Capture the cell that displays the provided text and extract its (x, y) central coordinate. 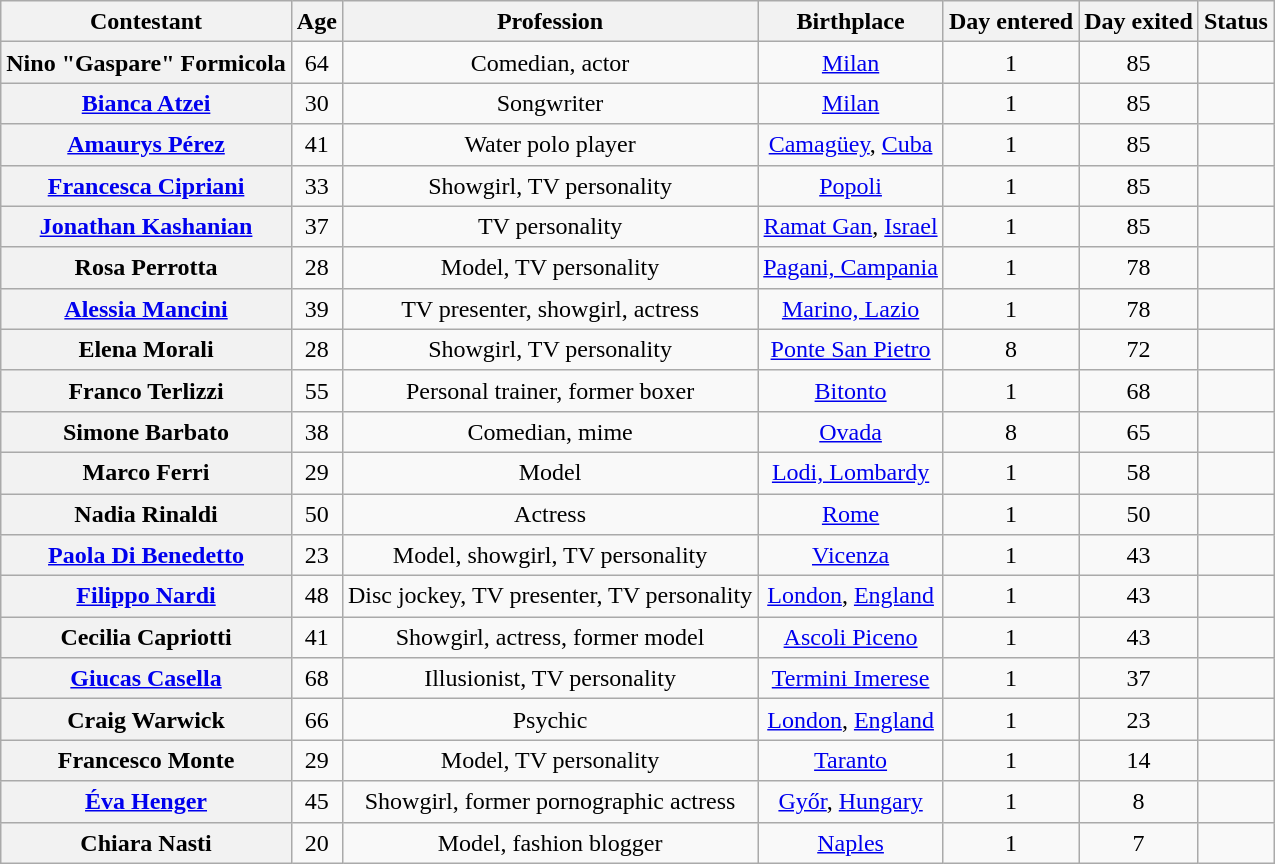
48 (316, 596)
Taranto (851, 760)
Comedian, actor (550, 62)
Bianca Atzei (146, 104)
TV personality (550, 226)
72 (1139, 350)
Éva Henger (146, 802)
Model, fashion blogger (550, 842)
Bitonto (851, 390)
Status (1236, 22)
65 (1139, 432)
14 (1139, 760)
Paola Di Benedetto (146, 556)
Comedian, mime (550, 432)
Francesca Cipriani (146, 186)
Age (316, 22)
45 (316, 802)
Water polo player (550, 144)
Alessia Mancini (146, 308)
Showgirl, former pornographic actress (550, 802)
Pagani, Campania (851, 268)
Cecilia Capriotti (146, 638)
Ascoli Piceno (851, 638)
33 (316, 186)
Profession (550, 22)
Popoli (851, 186)
39 (316, 308)
Giucas Casella (146, 678)
Amaurys Pérez (146, 144)
Ovada (851, 432)
Disc jockey, TV presenter, TV personality (550, 596)
Filippo Nardi (146, 596)
58 (1139, 472)
Rome (851, 514)
66 (316, 720)
38 (316, 432)
Day exited (1139, 22)
Marino, Lazio (851, 308)
Chiara Nasti (146, 842)
55 (316, 390)
Showgirl, actress, former model (550, 638)
Actress (550, 514)
Elena Morali (146, 350)
TV presenter, showgirl, actress (550, 308)
Craig Warwick (146, 720)
Psychic (550, 720)
64 (316, 62)
Jonathan Kashanian (146, 226)
Simone Barbato (146, 432)
Day entered (1010, 22)
Personal trainer, former boxer (550, 390)
Ramat Gan, Israel (851, 226)
Nadia Rinaldi (146, 514)
Franco Terlizzi (146, 390)
7 (1139, 842)
Győr, Hungary (851, 802)
Songwriter (550, 104)
Rosa Perrotta (146, 268)
Camagüey, Cuba (851, 144)
Marco Ferri (146, 472)
Illusionist, TV personality (550, 678)
Model, showgirl, TV personality (550, 556)
Birthplace (851, 22)
20 (316, 842)
Ponte San Pietro (851, 350)
Naples (851, 842)
Contestant (146, 22)
Termini Imerese (851, 678)
30 (316, 104)
Lodi, Lombardy (851, 472)
Francesco Monte (146, 760)
Nino "Gaspare" Formicola (146, 62)
Vicenza (851, 556)
Model (550, 472)
